Output the (x, y) coordinate of the center of the cell containing the given text.  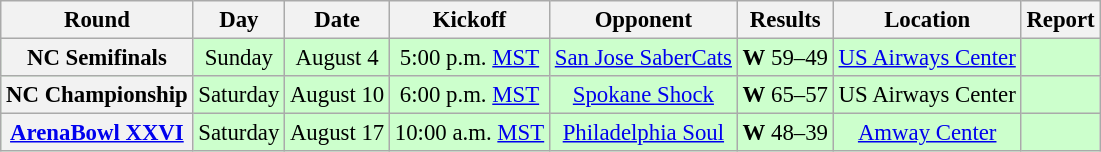
Report (1060, 20)
Kickoff (470, 20)
NC Semifinals (97, 58)
Opponent (643, 20)
Date (338, 20)
W 59–49 (785, 58)
San Jose SaberCats (643, 58)
Sunday (239, 58)
August 4 (338, 58)
August 17 (338, 133)
5:00 p.m. MST (470, 58)
W 48–39 (785, 133)
NC Championship (97, 95)
6:00 p.m. MST (470, 95)
W 65–57 (785, 95)
Results (785, 20)
Amway Center (927, 133)
ArenaBowl XXVI (97, 133)
Day (239, 20)
August 10 (338, 95)
Spokane Shock (643, 95)
10:00 a.m. MST (470, 133)
Location (927, 20)
Philadelphia Soul (643, 133)
Round (97, 20)
